From the cell containing the given text, extract its center point as [X, Y] coordinate. 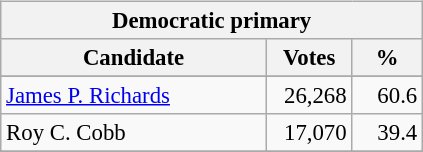
39.4 [388, 133]
Votes [309, 58]
Candidate [134, 58]
60.6 [388, 96]
James P. Richards [134, 96]
Roy C. Cobb [134, 133]
26,268 [309, 96]
Democratic primary [212, 21]
% [388, 58]
17,070 [309, 133]
